Output the [x, y] coordinate of the center of the cell containing the given text.  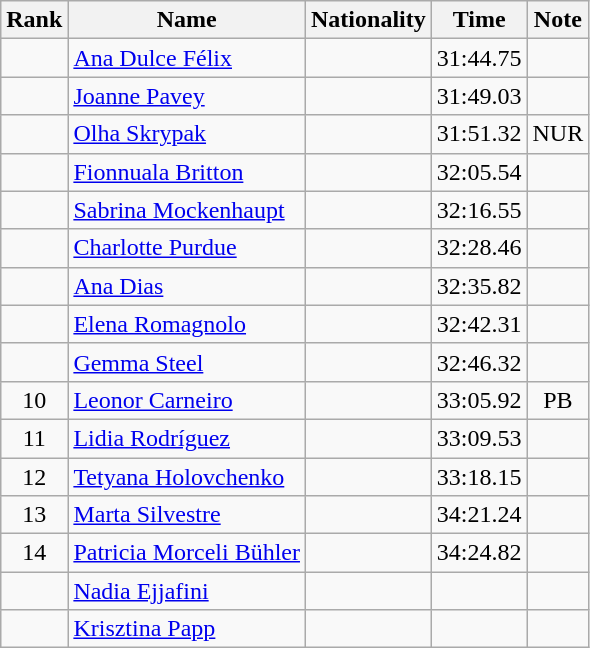
Marta Silvestre [187, 515]
32:16.55 [479, 210]
Sabrina Mockenhaupt [187, 210]
34:24.82 [479, 553]
10 [34, 400]
Elena Romagnolo [187, 324]
Charlotte Purdue [187, 248]
Leonor Carneiro [187, 400]
32:35.82 [479, 286]
32:28.46 [479, 248]
33:18.15 [479, 477]
33:09.53 [479, 438]
NUR [558, 134]
Patricia Morceli Bühler [187, 553]
Time [479, 20]
Note [558, 20]
32:46.32 [479, 362]
31:51.32 [479, 134]
Ana Dias [187, 286]
33:05.92 [479, 400]
13 [34, 515]
PB [558, 400]
Fionnuala Britton [187, 172]
14 [34, 553]
Rank [34, 20]
Tetyana Holovchenko [187, 477]
Gemma Steel [187, 362]
Nationality [369, 20]
Nadia Ejjafini [187, 591]
Name [187, 20]
Olha Skrypak [187, 134]
31:49.03 [479, 96]
Ana Dulce Félix [187, 58]
Joanne Pavey [187, 96]
31:44.75 [479, 58]
11 [34, 438]
34:21.24 [479, 515]
32:42.31 [479, 324]
32:05.54 [479, 172]
Lidia Rodríguez [187, 438]
12 [34, 477]
Krisztina Papp [187, 629]
